From the cell containing the given text, extract its center point as (x, y) coordinate. 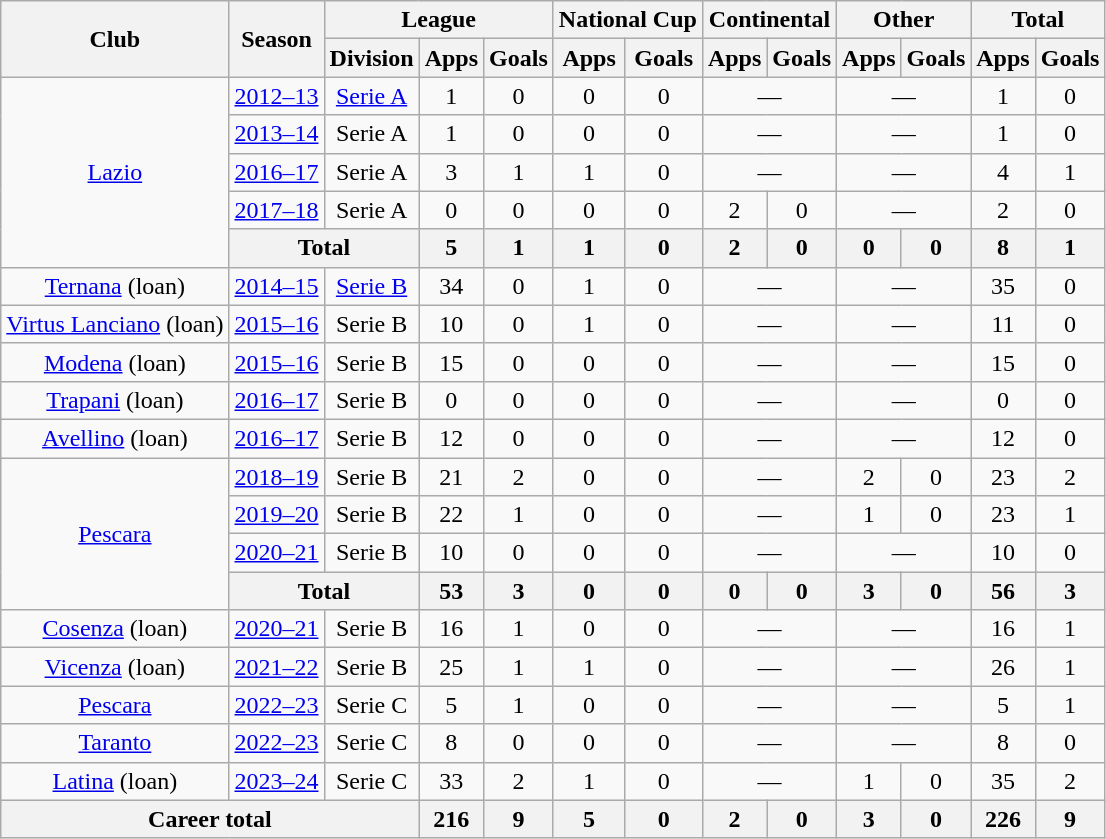
Cosenza (loan) (115, 629)
216 (451, 819)
Club (115, 39)
2013–14 (276, 134)
Division (372, 58)
34 (451, 286)
21 (451, 477)
2012–13 (276, 96)
2017–18 (276, 210)
Vicenza (loan) (115, 667)
Lazio (115, 172)
226 (1003, 819)
Virtus Lanciano (loan) (115, 324)
56 (1003, 591)
Other (904, 20)
53 (451, 591)
Ternana (loan) (115, 286)
11 (1003, 324)
Latina (loan) (115, 781)
Trapani (loan) (115, 400)
25 (451, 667)
Season (276, 39)
Taranto (115, 743)
2023–24 (276, 781)
Continental (769, 20)
22 (451, 515)
Avellino (loan) (115, 438)
Career total (210, 819)
2019–20 (276, 515)
2018–19 (276, 477)
26 (1003, 667)
4 (1003, 172)
2021–22 (276, 667)
League (438, 20)
2014–15 (276, 286)
National Cup (628, 20)
33 (451, 781)
Modena (loan) (115, 362)
